From the cell containing the given text, extract its center point as (X, Y) coordinate. 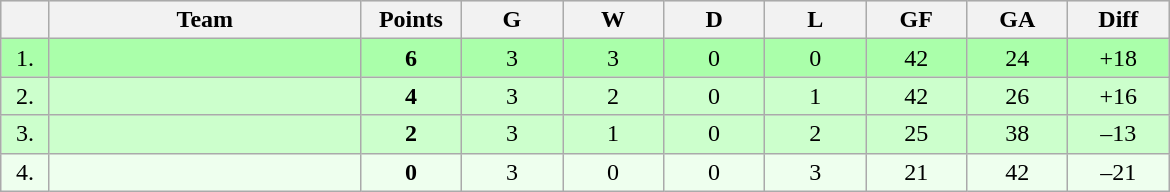
24 (1018, 58)
–21 (1118, 172)
3. (26, 134)
1. (26, 58)
L (816, 20)
G (512, 20)
4. (26, 172)
–13 (1118, 134)
25 (916, 134)
GF (916, 20)
Diff (1118, 20)
21 (916, 172)
26 (1018, 96)
6 (410, 58)
2. (26, 96)
W (612, 20)
4 (410, 96)
D (714, 20)
GA (1018, 20)
38 (1018, 134)
+16 (1118, 96)
Points (410, 20)
Team (204, 20)
+18 (1118, 58)
